Provide the (X, Y) coordinate of the cell's center where the given text is located.  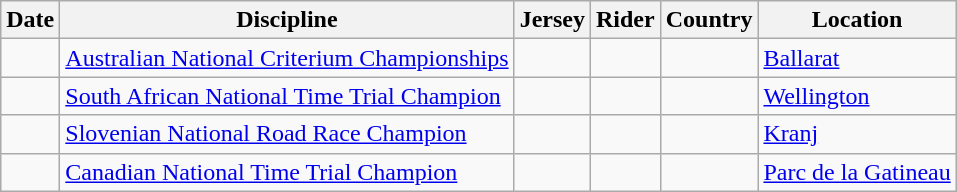
Rider (625, 20)
Parc de la Gatineau (857, 172)
Australian National Criterium Championships (287, 58)
Slovenian National Road Race Champion (287, 134)
Kranj (857, 134)
Date (30, 20)
Ballarat (857, 58)
Canadian National Time Trial Champion (287, 172)
Wellington (857, 96)
Location (857, 20)
Country (709, 20)
South African National Time Trial Champion (287, 96)
Discipline (287, 20)
Jersey (552, 20)
